Return the (X, Y) coordinate for the center point of the cell that contains the specified text.  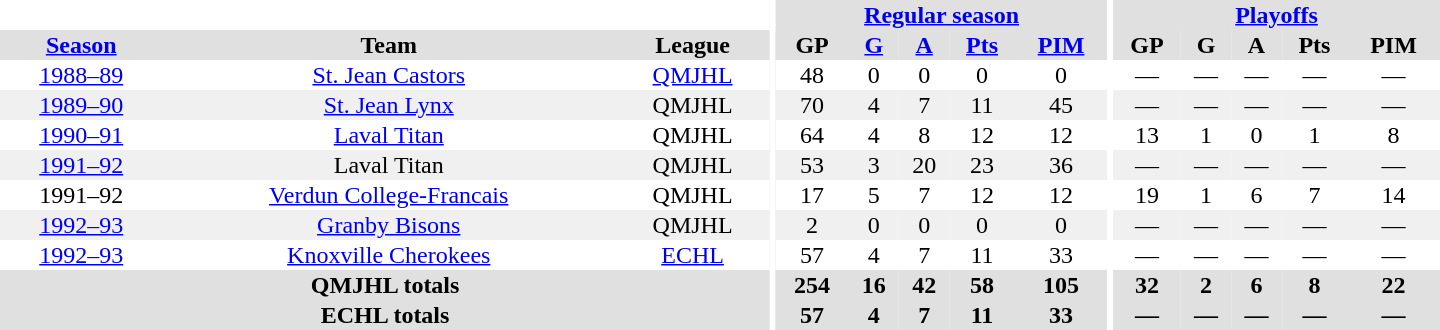
13 (1147, 135)
254 (812, 285)
70 (812, 105)
23 (982, 165)
36 (1062, 165)
Granby Bisons (388, 225)
19 (1147, 195)
14 (1394, 195)
32 (1147, 285)
16 (874, 285)
1989–90 (81, 105)
3 (874, 165)
Knoxville Cherokees (388, 255)
22 (1394, 285)
St. Jean Castors (388, 75)
48 (812, 75)
Verdun College-Francais (388, 195)
53 (812, 165)
5 (874, 195)
ECHL (692, 255)
Playoffs (1276, 15)
1988–89 (81, 75)
45 (1062, 105)
58 (982, 285)
20 (924, 165)
QMJHL totals (385, 285)
42 (924, 285)
Regular season (942, 15)
17 (812, 195)
1990–91 (81, 135)
ECHL totals (385, 315)
League (692, 45)
Team (388, 45)
105 (1062, 285)
64 (812, 135)
St. Jean Lynx (388, 105)
Season (81, 45)
